Determine the (X, Y) coordinate at the center of the cell enclosing the given text.  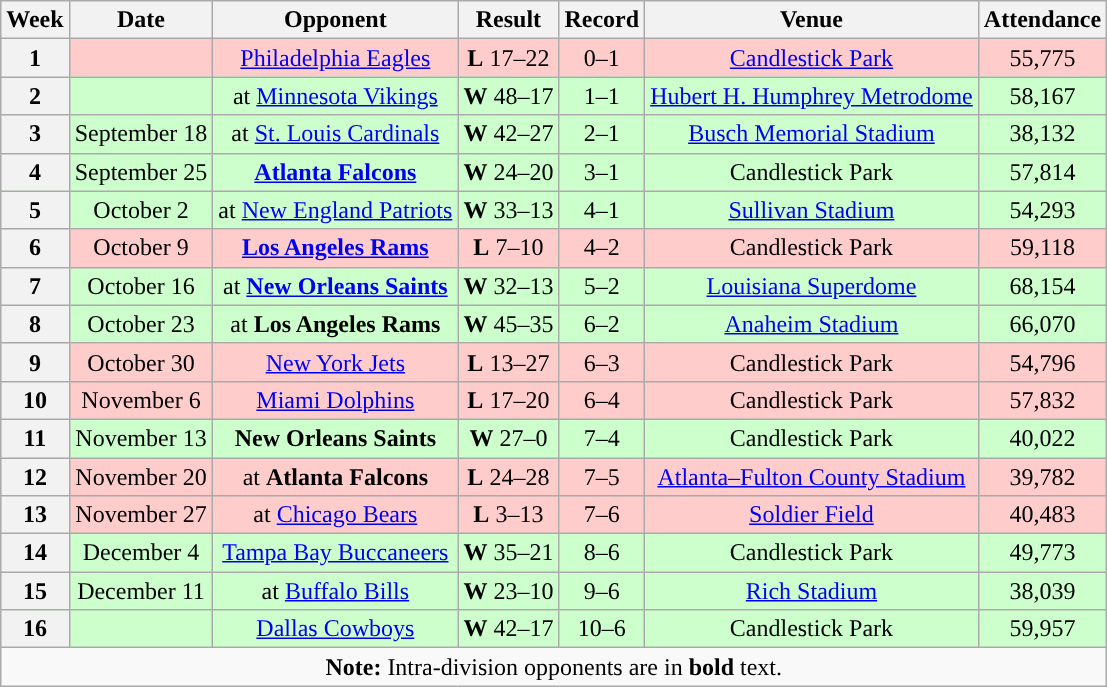
December 11 (141, 591)
5–2 (602, 286)
39,782 (1042, 477)
W 32–13 (508, 286)
38,132 (1042, 134)
W 27–0 (508, 438)
3 (35, 134)
W 45–35 (508, 324)
W 35–21 (508, 553)
16 (35, 629)
6–3 (602, 362)
6–4 (602, 400)
Atlanta Falcons (336, 172)
November 27 (141, 515)
at Chicago Bears (336, 515)
2 (35, 96)
September 18 (141, 134)
L 13–27 (508, 362)
Result (508, 20)
40,483 (1042, 515)
W 42–27 (508, 134)
New York Jets (336, 362)
10–6 (602, 629)
7 (35, 286)
38,039 (1042, 591)
L 7–10 (508, 248)
W 48–17 (508, 96)
6 (35, 248)
9 (35, 362)
7–6 (602, 515)
at New Orleans Saints (336, 286)
15 (35, 591)
8 (35, 324)
Sullivan Stadium (812, 210)
54,796 (1042, 362)
at Los Angeles Rams (336, 324)
at St. Louis Cardinals (336, 134)
4 (35, 172)
Louisiana Superdome (812, 286)
57,832 (1042, 400)
Busch Memorial Stadium (812, 134)
Soldier Field (812, 515)
Week (35, 20)
Los Angeles Rams (336, 248)
55,775 (1042, 58)
7–4 (602, 438)
4–2 (602, 248)
Atlanta–Fulton County Stadium (812, 477)
Note: Intra-division opponents are in bold text. (554, 667)
59,957 (1042, 629)
11 (35, 438)
L 17–22 (508, 58)
October 30 (141, 362)
November 6 (141, 400)
Rich Stadium (812, 591)
December 4 (141, 553)
10 (35, 400)
8–6 (602, 553)
2–1 (602, 134)
54,293 (1042, 210)
Tampa Bay Buccaneers (336, 553)
68,154 (1042, 286)
September 25 (141, 172)
1 (35, 58)
Date (141, 20)
13 (35, 515)
October 2 (141, 210)
Venue (812, 20)
W 33–13 (508, 210)
5 (35, 210)
0–1 (602, 58)
October 23 (141, 324)
58,167 (1042, 96)
Record (602, 20)
New Orleans Saints (336, 438)
November 13 (141, 438)
12 (35, 477)
at Buffalo Bills (336, 591)
L 17–20 (508, 400)
4–1 (602, 210)
at Atlanta Falcons (336, 477)
L 3–13 (508, 515)
at New England Patriots (336, 210)
6–2 (602, 324)
Miami Dolphins (336, 400)
9–6 (602, 591)
7–5 (602, 477)
Philadelphia Eagles (336, 58)
40,022 (1042, 438)
October 9 (141, 248)
Anaheim Stadium (812, 324)
at Minnesota Vikings (336, 96)
L 24–28 (508, 477)
66,070 (1042, 324)
Opponent (336, 20)
November 20 (141, 477)
October 16 (141, 286)
59,118 (1042, 248)
1–1 (602, 96)
Attendance (1042, 20)
Hubert H. Humphrey Metrodome (812, 96)
W 23–10 (508, 591)
Dallas Cowboys (336, 629)
49,773 (1042, 553)
W 42–17 (508, 629)
57,814 (1042, 172)
3–1 (602, 172)
W 24–20 (508, 172)
14 (35, 553)
